Search for the cell housing the specified text and yield its [x, y] center coordinate. 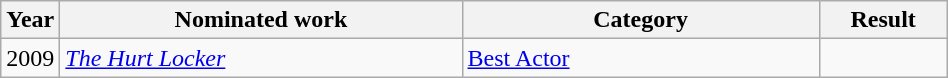
Year [30, 20]
The Hurt Locker [261, 58]
2009 [30, 58]
Best Actor [640, 58]
Category [640, 20]
Nominated work [261, 20]
Result [883, 20]
